Return (x, y) of the center of cell containing provided text 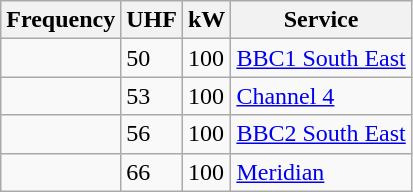
Meridian (321, 172)
50 (152, 58)
Service (321, 20)
BBC1 South East (321, 58)
BBC2 South East (321, 134)
66 (152, 172)
Frequency (61, 20)
56 (152, 134)
kW (206, 20)
53 (152, 96)
Channel 4 (321, 96)
UHF (152, 20)
